Extract the (X, Y) coordinate from the center of the cell holding the provided text.  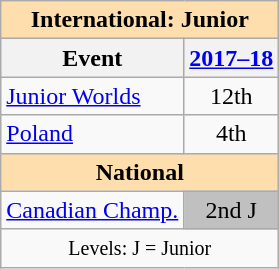
Canadian Champ. (92, 210)
Junior Worlds (92, 96)
Poland (92, 134)
Event (92, 58)
4th (232, 134)
2nd J (232, 210)
Levels: J = Junior (140, 248)
International: Junior (140, 20)
12th (232, 96)
2017–18 (232, 58)
National (140, 172)
